Detect which cell encompasses the target text, then output its (X, Y) center coordinate. 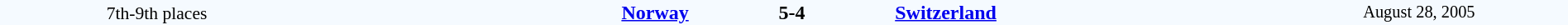
5-4 (791, 12)
Switzerland (1082, 12)
August 28, 2005 (1419, 12)
7th-9th places (157, 12)
Norway (501, 12)
